Provide the [X, Y] coordinate of the cell's center where the given text is located.  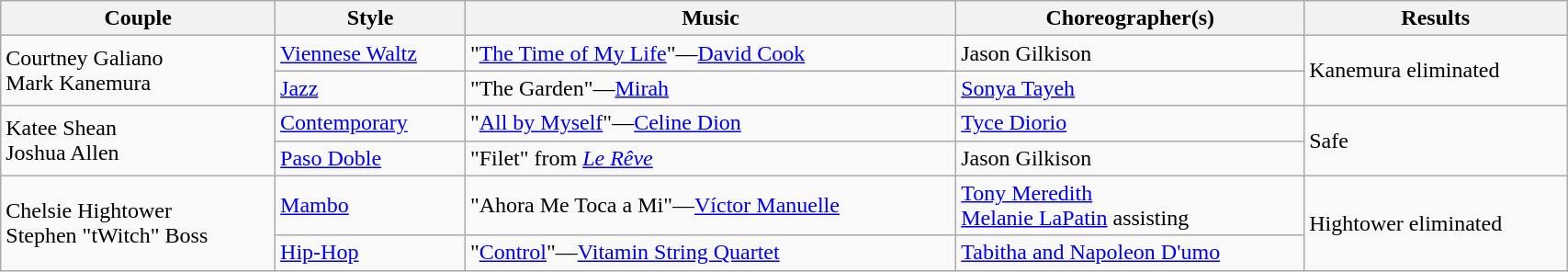
Sonya Tayeh [1130, 88]
"Filet" from Le Rêve [710, 158]
Tyce Diorio [1130, 123]
Paso Doble [371, 158]
Courtney GalianoMark Kanemura [138, 71]
Kanemura eliminated [1436, 71]
Contemporary [371, 123]
Jazz [371, 88]
Results [1436, 18]
Chelsie HightowerStephen "tWitch" Boss [138, 222]
Tabitha and Napoleon D'umo [1130, 253]
Safe [1436, 141]
Couple [138, 18]
Hip-Hop [371, 253]
"All by Myself"—Celine Dion [710, 123]
Mambo [371, 206]
Katee SheanJoshua Allen [138, 141]
Style [371, 18]
Hightower eliminated [1436, 222]
Music [710, 18]
Viennese Waltz [371, 53]
"Control"—Vitamin String Quartet [710, 253]
Choreographer(s) [1130, 18]
"The Garden"—Mirah [710, 88]
Tony MeredithMelanie LaPatin assisting [1130, 206]
"Ahora Me Toca a Mi"—Víctor Manuelle [710, 206]
"The Time of My Life"—David Cook [710, 53]
